Detect which cell encompasses the target text, then output its [x, y] center coordinate. 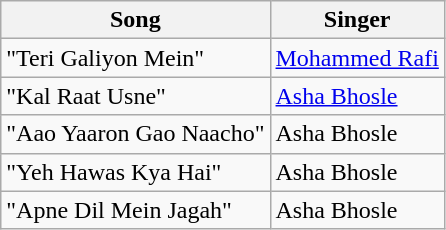
Singer [357, 20]
"Aao Yaaron Gao Naacho" [136, 134]
"Kal Raat Usne" [136, 96]
Mohammed Rafi [357, 58]
Song [136, 20]
"Yeh Hawas Kya Hai" [136, 172]
"Apne Dil Mein Jagah" [136, 210]
"Teri Galiyon Mein" [136, 58]
